Provide the [X, Y] coordinate of the cell's center where the given text is located.  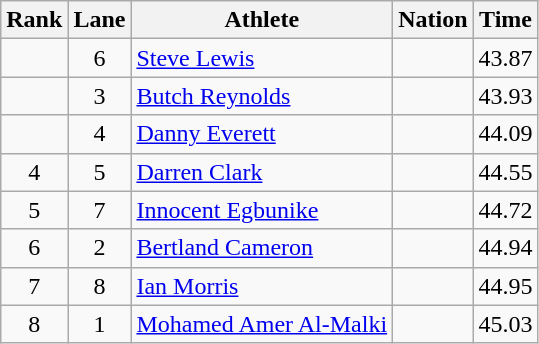
Danny Everett [262, 134]
43.93 [506, 96]
Ian Morris [262, 286]
Steve Lewis [262, 58]
Bertland Cameron [262, 248]
Darren Clark [262, 172]
Mohamed Amer Al-Malki [262, 324]
44.72 [506, 210]
Rank [34, 20]
43.87 [506, 58]
Nation [433, 20]
Butch Reynolds [262, 96]
Lane [100, 20]
44.55 [506, 172]
44.09 [506, 134]
Innocent Egbunike [262, 210]
45.03 [506, 324]
44.94 [506, 248]
Athlete [262, 20]
2 [100, 248]
Time [506, 20]
1 [100, 324]
44.95 [506, 286]
3 [100, 96]
